For the text-containing cell, return its midpoint in (x, y) coordinate format. 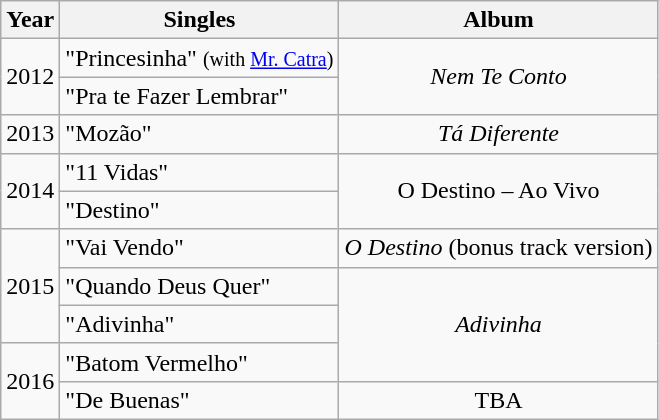
O Destino – Ao Vivo (498, 191)
Adivinha (498, 324)
Tá Diferente (498, 134)
"11 Vidas" (200, 172)
2013 (30, 134)
2015 (30, 286)
Singles (200, 20)
"Princesinha" (with Mr. Catra) (200, 58)
"Adivinha" (200, 324)
"Pra te Fazer Lembrar" (200, 96)
"Destino" (200, 210)
2016 (30, 381)
"Batom Vermelho" (200, 362)
"Quando Deus Quer" (200, 286)
TBA (498, 400)
O Destino (bonus track version) (498, 248)
2014 (30, 191)
"Vai Vendo" (200, 248)
Year (30, 20)
"De Buenas" (200, 400)
Album (498, 20)
Nem Te Conto (498, 77)
"Mozão" (200, 134)
2012 (30, 77)
